Capture the cell that displays the provided text and extract its (X, Y) central coordinate. 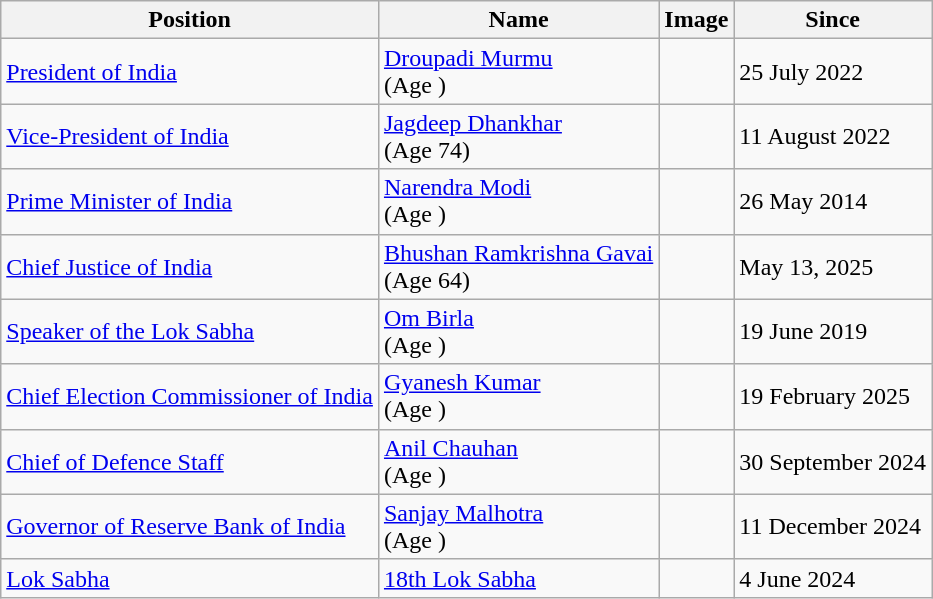
Jagdeep Dhankhar(Age 74) (518, 136)
Speaker of the Lok Sabha (190, 332)
11 December 2024 (833, 526)
Vice-President of India (190, 136)
President of India (190, 72)
Bhushan Ramkrishna Gavai(Age 64) (518, 266)
Om Birla(Age ) (518, 332)
30 September 2024 (833, 462)
Position (190, 20)
Name (518, 20)
Lok Sabha (190, 578)
26 May 2014 (833, 202)
Chief of Defence Staff (190, 462)
11 August 2022 (833, 136)
May 13, 2025 (833, 266)
Since (833, 20)
Droupadi Murmu(Age ) (518, 72)
18th Lok Sabha (518, 578)
25 July 2022 (833, 72)
Gyanesh Kumar(Age ) (518, 396)
Prime Minister of India (190, 202)
Governor of Reserve Bank of India (190, 526)
Sanjay Malhotra(Age ) (518, 526)
19 February 2025 (833, 396)
Narendra Modi(Age ) (518, 202)
Chief Justice of India (190, 266)
Image (696, 20)
19 June 2019 (833, 332)
4 June 2024 (833, 578)
Anil Chauhan(Age ) (518, 462)
Chief Election Commissioner of India (190, 396)
